Scan for the cell matching the given text and deliver its (x, y) coordinate at center. 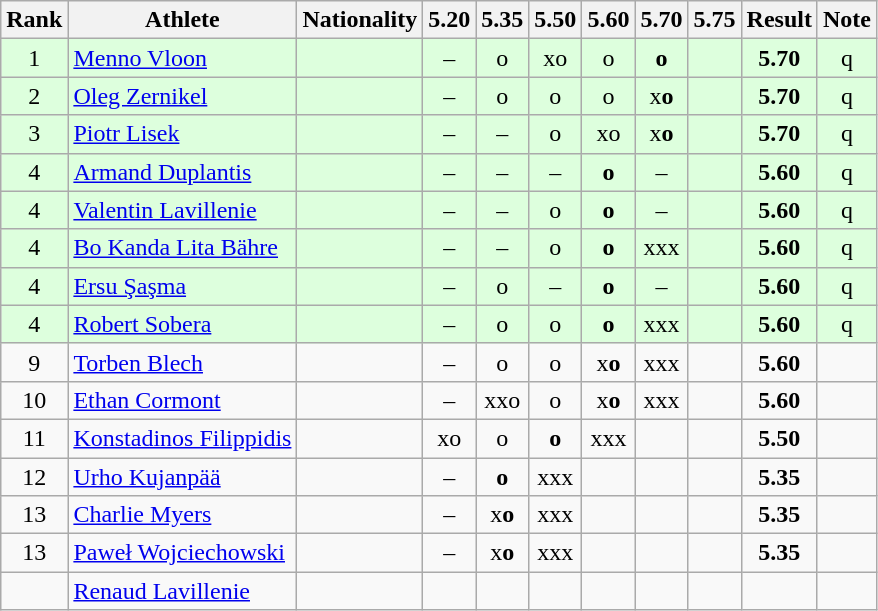
11 (34, 438)
Oleg Zernikel (182, 96)
3 (34, 134)
Ethan Cormont (182, 400)
Rank (34, 20)
5.20 (450, 20)
Armand Duplantis (182, 172)
12 (34, 477)
Menno Vloon (182, 58)
xxo (502, 400)
Valentin Lavillenie (182, 210)
Charlie Myers (182, 515)
Robert Sobera (182, 324)
Athlete (182, 20)
Paweł Wojciechowski (182, 553)
Nationality (360, 20)
10 (34, 400)
2 (34, 96)
Piotr Lisek (182, 134)
9 (34, 362)
Renaud Lavillenie (182, 591)
Ersu Şaşma (182, 286)
Note (846, 20)
Result (779, 20)
Bo Kanda Lita Bähre (182, 248)
Konstadinos Filippidis (182, 438)
1 (34, 58)
Torben Blech (182, 362)
5.75 (714, 20)
Urho Kujanpää (182, 477)
